Output the [x, y] coordinate of the center of the cell containing the given text.  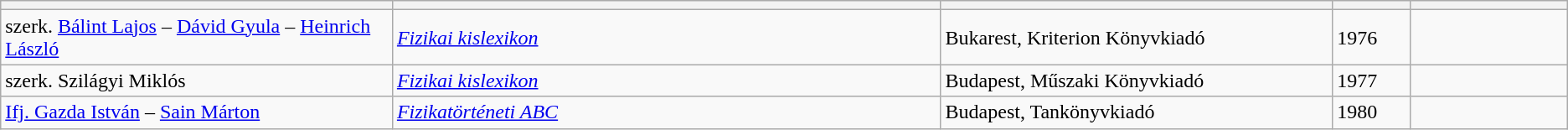
1977 [1372, 81]
Budapest, Műszaki Könyvkiadó [1137, 81]
Ifj. Gazda István – Sain Márton [197, 112]
szerk. Szilágyi Miklós [197, 81]
Bukarest, Kriterion Könyvkiadó [1137, 37]
Budapest, Tankönyvkiadó [1137, 112]
1976 [1372, 37]
szerk. Bálint Lajos – Dávid Gyula – Heinrich László [197, 37]
1980 [1372, 112]
Fizikatörténeti ABC [667, 112]
